Scan for the cell matching the given text and deliver its [X, Y] coordinate at center. 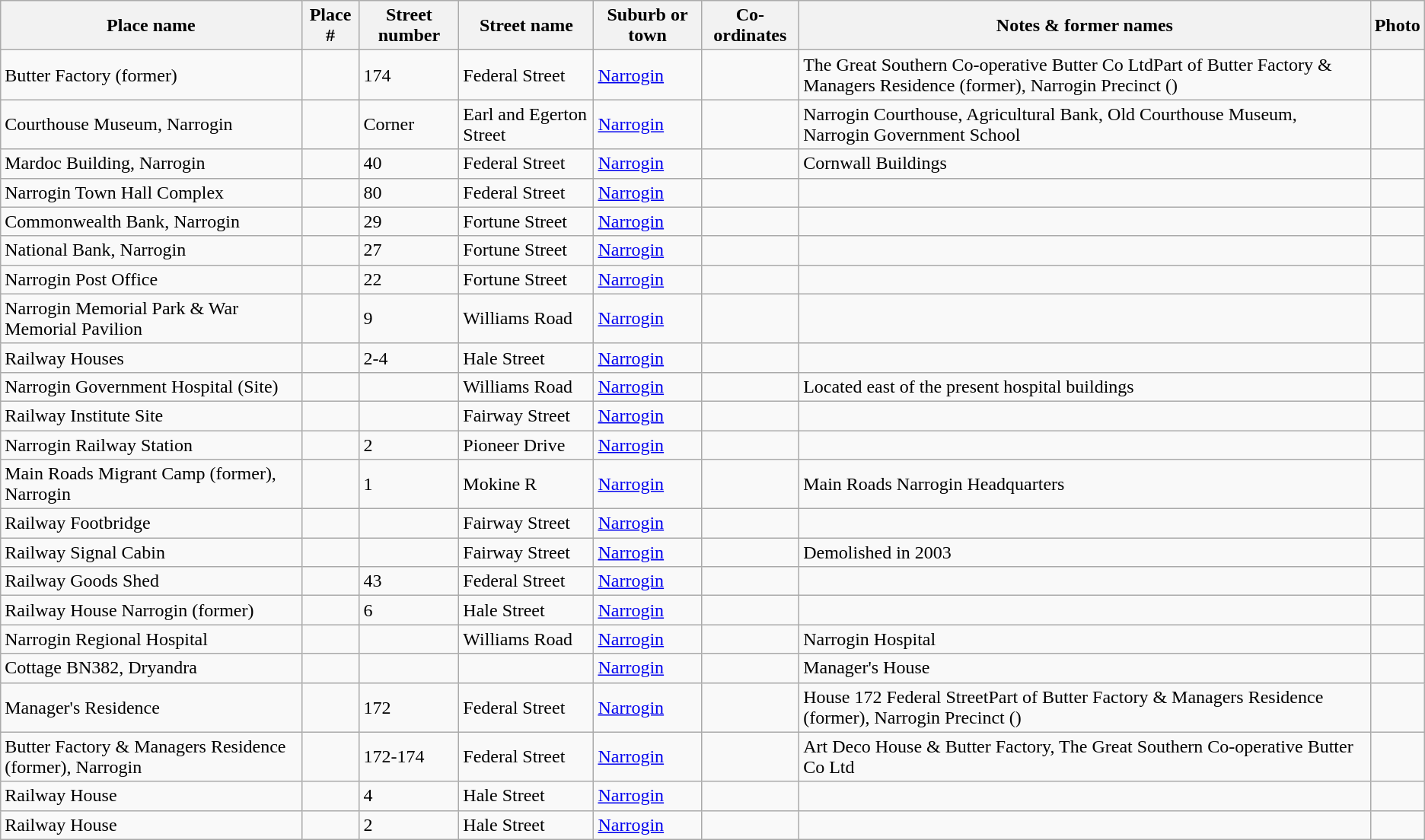
22 [410, 279]
9 [410, 318]
1 [410, 484]
2-4 [410, 358]
National Bank, Narrogin [151, 250]
Photo [1398, 26]
29 [410, 221]
Earl and Egerton Street [527, 125]
Narrogin Railway Station [151, 445]
Courthouse Museum, Narrogin [151, 125]
Corner [410, 125]
Railway Houses [151, 358]
Narrogin Memorial Park & War Memorial Pavilion [151, 318]
40 [410, 164]
27 [410, 250]
Art Deco House & Butter Factory, The Great Southern Co-operative Butter Co Ltd [1085, 756]
Narrogin Hospital [1085, 639]
Narrogin Town Hall Complex [151, 192]
6 [410, 610]
Railway Signal Cabin [151, 552]
Narrogin Courthouse, Agricultural Bank, Old Courthouse Museum, Narrogin Government School [1085, 125]
Cottage BN382, Dryandra [151, 668]
Narrogin Post Office [151, 279]
Narrogin Regional Hospital [151, 639]
172 [410, 708]
Manager's House [1085, 668]
Notes & former names [1085, 26]
Butter Factory & Managers Residence (former), Narrogin [151, 756]
Street name [527, 26]
174 [410, 75]
Railway Footbridge [151, 523]
Railway Goods Shed [151, 581]
Main Roads Narrogin Headquarters [1085, 484]
Co-ordinates [751, 26]
Place name [151, 26]
Located east of the present hospital buildings [1085, 387]
Pioneer Drive [527, 445]
Manager's Residence [151, 708]
Mardoc Building, Narrogin [151, 164]
House 172 Federal StreetPart of Butter Factory & Managers Residence (former), Narrogin Precinct () [1085, 708]
43 [410, 581]
Mokine R [527, 484]
4 [410, 796]
Commonwealth Bank, Narrogin [151, 221]
Main Roads Migrant Camp (former), Narrogin [151, 484]
Demolished in 2003 [1085, 552]
172-174 [410, 756]
80 [410, 192]
The Great Southern Co-operative Butter Co LtdPart of Butter Factory & Managers Residence (former), Narrogin Precinct () [1085, 75]
Suburb or town [647, 26]
Railway Institute Site [151, 415]
Cornwall Buildings [1085, 164]
Street number [410, 26]
Railway House Narrogin (former) [151, 610]
Narrogin Government Hospital (Site) [151, 387]
Butter Factory (former) [151, 75]
Place # [330, 26]
